Return (x, y) of the center of cell containing provided text 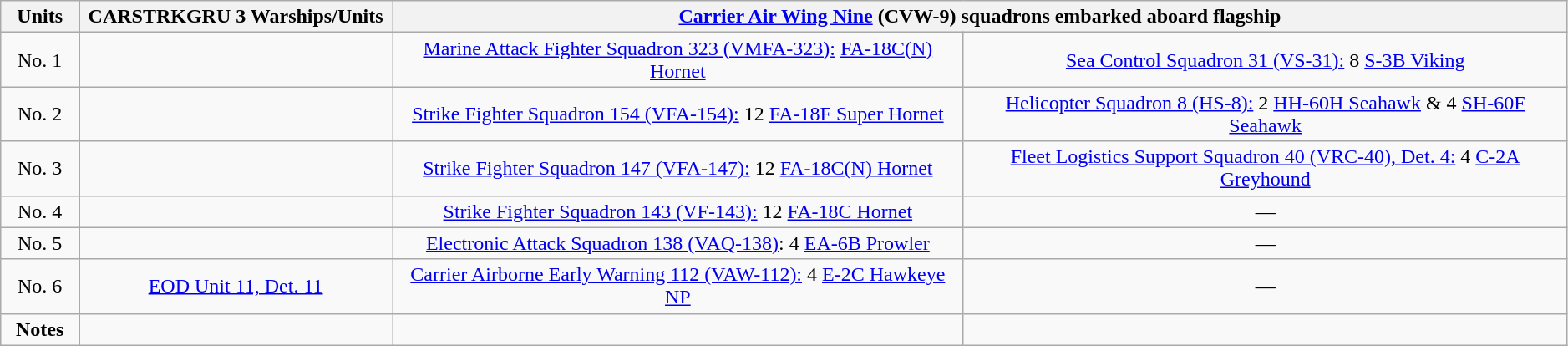
Strike Fighter Squadron 147 (VFA-147): 12 FA-18C(N) Hornet (678, 169)
Carrier Air Wing Nine (CVW-9) squadrons embarked aboard flagship (981, 17)
Sea Control Squadron 31 (VS-31): 8 S-3B Viking (1265, 60)
Helicopter Squadron 8 (HS-8): 2 HH-60H Seahawk & 4 SH-60F Seahawk (1265, 114)
Fleet Logistics Support Squadron 40 (VRC-40), Det. 4: 4 C-2A Greyhound (1265, 169)
Strike Fighter Squadron 154 (VFA-154): 12 FA-18F Super Hornet (678, 114)
Notes (40, 329)
Electronic Attack Squadron 138 (VAQ-138): 4 EA-6B Prowler (678, 243)
EOD Unit 11, Det. 11 (236, 286)
CARSTRKGRU 3 Warships/Units (236, 17)
No. 4 (40, 211)
No. 5 (40, 243)
Carrier Airborne Early Warning 112 (VAW-112): 4 E-2C Hawkeye NP (678, 286)
No. 3 (40, 169)
Marine Attack Fighter Squadron 323 (VMFA-323): FA-18C(N) Hornet (678, 60)
No. 6 (40, 286)
No. 2 (40, 114)
No. 1 (40, 60)
Strike Fighter Squadron 143 (VF-143): 12 FA-18C Hornet (678, 211)
Units (40, 17)
